Output the (x, y) coordinate of the center of the cell containing the given text.  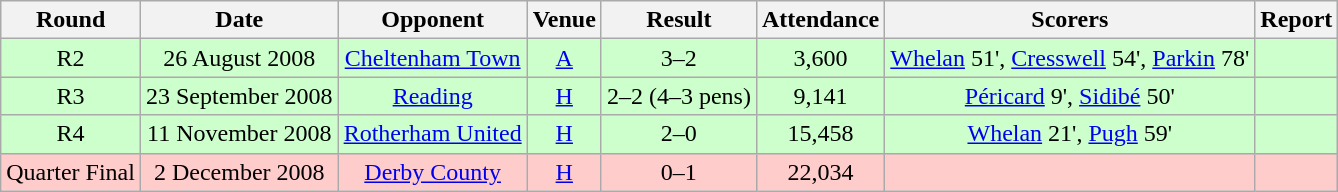
Reading (432, 96)
Venue (564, 20)
Rotherham United (432, 134)
R4 (71, 134)
R2 (71, 58)
15,458 (820, 134)
9,141 (820, 96)
Whelan 51', Cresswell 54', Parkin 78' (1070, 58)
Péricard 9', Sidibé 50' (1070, 96)
A (564, 58)
0–1 (678, 172)
2 December 2008 (239, 172)
Quarter Final (71, 172)
26 August 2008 (239, 58)
2–2 (4–3 pens) (678, 96)
Attendance (820, 20)
Opponent (432, 20)
Whelan 21', Pugh 59' (1070, 134)
11 November 2008 (239, 134)
23 September 2008 (239, 96)
3–2 (678, 58)
R3 (71, 96)
Report (1296, 20)
22,034 (820, 172)
2–0 (678, 134)
Cheltenham Town (432, 58)
Date (239, 20)
3,600 (820, 58)
Round (71, 20)
Result (678, 20)
Scorers (1070, 20)
Derby County (432, 172)
